Search for the cell housing the specified text and yield its (x, y) center coordinate. 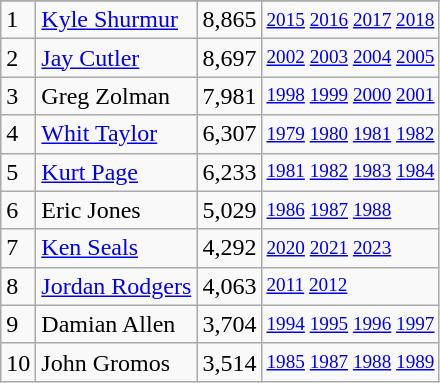
8 (18, 286)
2011 2012 (350, 286)
Whit Taylor (116, 134)
1998 1999 2000 2001 (350, 96)
Ken Seals (116, 248)
6,233 (230, 172)
9 (18, 324)
1979 1980 1981 1982 (350, 134)
2002 2003 2004 2005 (350, 58)
Eric Jones (116, 210)
1994 1995 1996 1997 (350, 324)
6 (18, 210)
4 (18, 134)
Jay Cutler (116, 58)
10 (18, 362)
Kyle Shurmur (116, 20)
1986 1987 1988 (350, 210)
Greg Zolman (116, 96)
John Gromos (116, 362)
4,063 (230, 286)
1 (18, 20)
8,865 (230, 20)
6,307 (230, 134)
2 (18, 58)
8,697 (230, 58)
Kurt Page (116, 172)
7,981 (230, 96)
Jordan Rodgers (116, 286)
3,514 (230, 362)
5,029 (230, 210)
2015 2016 2017 2018 (350, 20)
3 (18, 96)
5 (18, 172)
7 (18, 248)
3,704 (230, 324)
2020 2021 2023 (350, 248)
4,292 (230, 248)
Damian Allen (116, 324)
1985 1987 1988 1989 (350, 362)
1981 1982 1983 1984 (350, 172)
